Search for the cell housing the specified text and yield its [x, y] center coordinate. 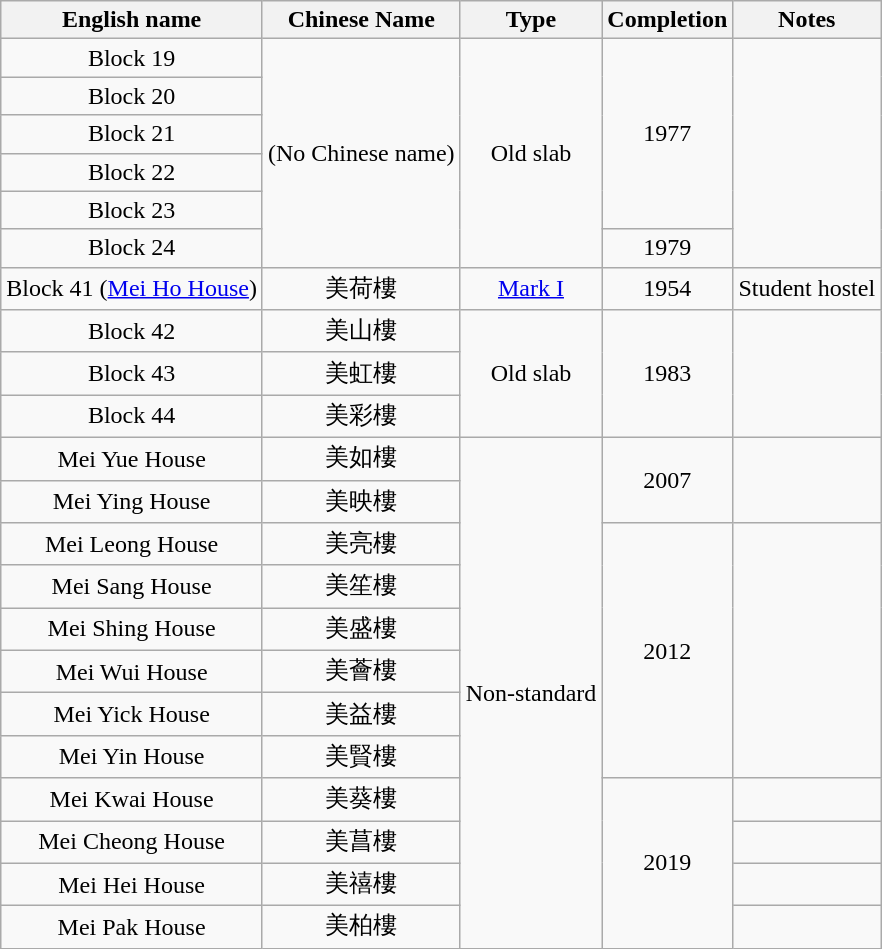
2007 [668, 480]
美薈樓 [361, 672]
Notes [807, 20]
Completion [668, 20]
Mei Cheong House [132, 842]
Block 24 [132, 248]
美彩樓 [361, 416]
Mei Shing House [132, 630]
Mei Pak House [132, 928]
Mei Yin House [132, 756]
Mei Leong House [132, 544]
Mei Wui House [132, 672]
Non-standard [531, 692]
Chinese Name [361, 20]
Block 19 [132, 58]
Block 21 [132, 134]
美柏樓 [361, 928]
美虹樓 [361, 374]
美禧樓 [361, 884]
美盛樓 [361, 630]
美映樓 [361, 502]
1954 [668, 288]
美荷樓 [361, 288]
美山樓 [361, 332]
美亮樓 [361, 544]
Block 44 [132, 416]
2012 [668, 650]
Block 42 [132, 332]
Mei Hei House [132, 884]
1979 [668, 248]
Mei Sang House [132, 586]
美笙樓 [361, 586]
1983 [668, 374]
Mei Ying House [132, 502]
Type [531, 20]
Block 41 (Mei Ho House) [132, 288]
美如樓 [361, 458]
1977 [668, 134]
Block 43 [132, 374]
美葵樓 [361, 800]
Block 23 [132, 210]
Mei Yue House [132, 458]
Student hostel [807, 288]
美賢樓 [361, 756]
2019 [668, 863]
Mei Kwai House [132, 800]
Mark I [531, 288]
Mei Yick House [132, 714]
Block 20 [132, 96]
(No Chinese name) [361, 153]
Block 22 [132, 172]
English name [132, 20]
美益樓 [361, 714]
美菖樓 [361, 842]
